Return [X, Y] of the center of cell containing provided text 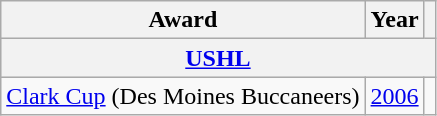
2006 [394, 96]
Year [394, 20]
Clark Cup (Des Moines Buccaneers) [183, 96]
USHL [218, 58]
Award [183, 20]
